For the text-containing cell, return its midpoint in [x, y] coordinate format. 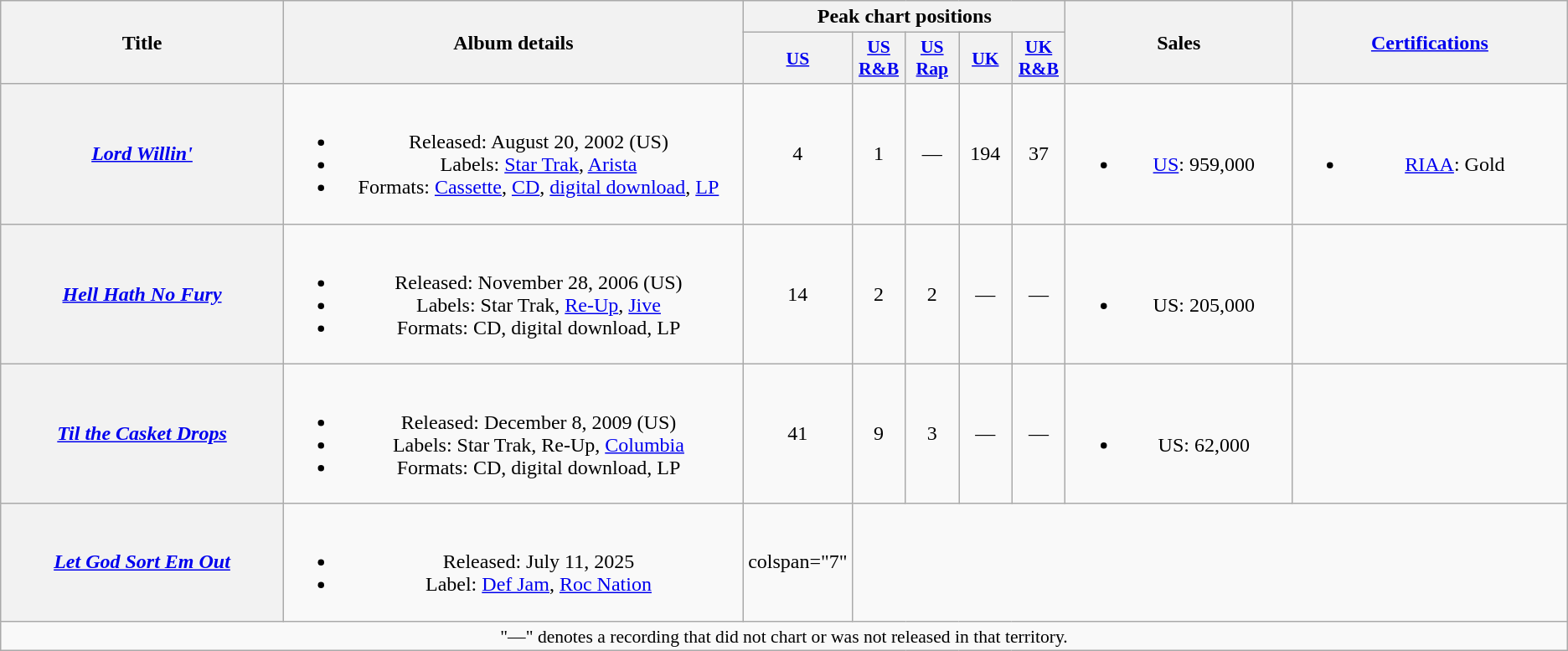
3 [932, 434]
colspan="7" [798, 562]
Let God Sort Em Out [142, 562]
US: 62,000 [1179, 434]
Released: August 20, 2002 (US)Labels: Star Trak, AristaFormats: Cassette, CD, digital download, LP [513, 154]
1 [879, 154]
Album details [513, 42]
Title [142, 42]
Sales [1179, 42]
37 [1039, 154]
Released: December 8, 2009 (US)Labels: Star Trak, Re-Up, ColumbiaFormats: CD, digital download, LP [513, 434]
41 [798, 434]
USRap [932, 59]
14 [798, 293]
4 [798, 154]
9 [879, 434]
194 [986, 154]
Hell Hath No Fury [142, 293]
Released: November 28, 2006 (US)Labels: Star Trak, Re-Up, JiveFormats: CD, digital download, LP [513, 293]
"—" denotes a recording that did not chart or was not released in that territory. [784, 636]
USR&B [879, 59]
Certifications [1431, 42]
Lord Willin' [142, 154]
Peak chart positions [905, 17]
UKR&B [1039, 59]
US: 959,000 [1179, 154]
Til the Casket Drops [142, 434]
US [798, 59]
UK [986, 59]
US: 205,000 [1179, 293]
RIAA: Gold [1431, 154]
Released: July 11, 2025Label: Def Jam, Roc Nation [513, 562]
